Extract the (x, y) coordinate from the center of the cell holding the provided text.  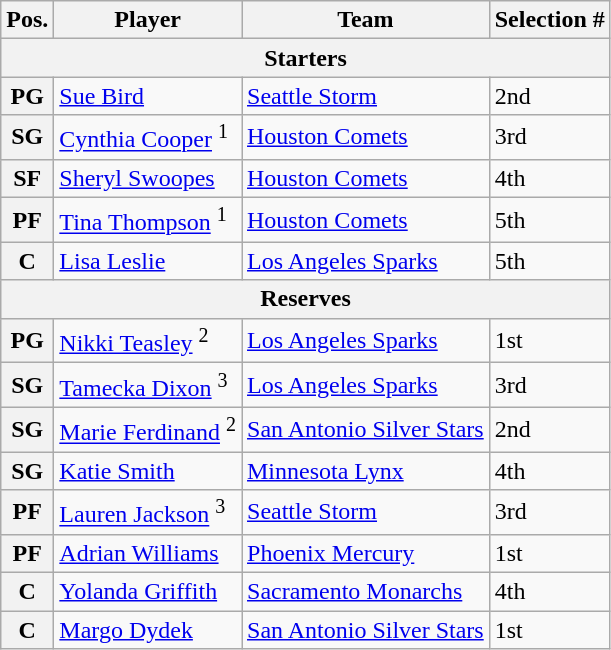
Pos. (28, 20)
Minnesota Lynx (366, 471)
Katie Smith (148, 471)
Phoenix Mercury (366, 554)
Lisa Leslie (148, 261)
Lauren Jackson 3 (148, 512)
Margo Dydek (148, 630)
Sue Bird (148, 96)
SF (28, 178)
Starters (306, 58)
Adrian Williams (148, 554)
Selection # (550, 20)
Tina Thompson 1 (148, 220)
Marie Ferdinand 2 (148, 430)
Yolanda Griffith (148, 592)
Player (148, 20)
Team (366, 20)
Nikki Teasley 2 (148, 340)
Cynthia Cooper 1 (148, 138)
Reserves (306, 299)
Sheryl Swoopes (148, 178)
Sacramento Monarchs (366, 592)
Tamecka Dixon 3 (148, 386)
